Return the (x, y) coordinate for the center point of the cell that contains the specified text.  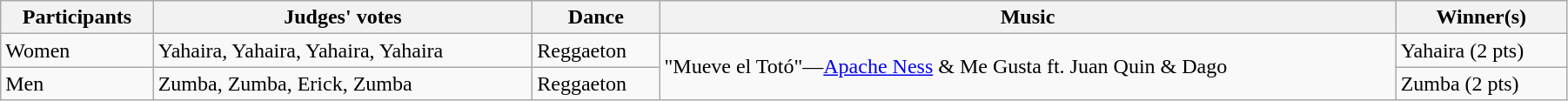
Judges' votes (343, 17)
Music (1028, 17)
Yahaira (2 pts) (1481, 50)
Women (77, 50)
Men (77, 84)
"Mueve el Totó"—Apache Ness & Me Gusta ft. Juan Quin & Dago (1028, 67)
Dance (596, 17)
Participants (77, 17)
Yahaira, Yahaira, Yahaira, Yahaira (343, 50)
Zumba, Zumba, Erick, Zumba (343, 84)
Winner(s) (1481, 17)
Zumba (2 pts) (1481, 84)
